From the cell containing the given text, extract its center point as [x, y] coordinate. 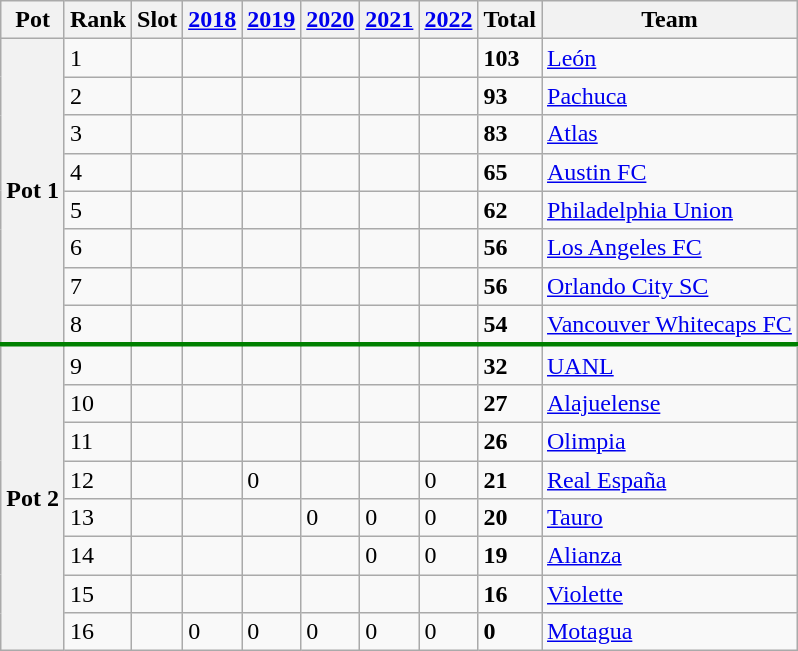
Slot [158, 20]
20 [510, 518]
65 [510, 172]
8 [98, 325]
21 [510, 479]
1 [98, 58]
UANL [670, 365]
54 [510, 325]
62 [510, 210]
Tauro [670, 518]
6 [98, 248]
9 [98, 365]
103 [510, 58]
12 [98, 479]
Motagua [670, 632]
32 [510, 365]
83 [510, 134]
Pot 1 [33, 192]
Pachuca [670, 96]
Pot 2 [33, 498]
26 [510, 441]
2018 [212, 20]
19 [510, 556]
13 [98, 518]
León [670, 58]
Rank [98, 20]
Olimpia [670, 441]
2022 [448, 20]
4 [98, 172]
2019 [272, 20]
93 [510, 96]
2020 [330, 20]
10 [98, 403]
11 [98, 441]
Real España [670, 479]
Violette [670, 594]
Vancouver Whitecaps FC [670, 325]
14 [98, 556]
Alianza [670, 556]
7 [98, 286]
2 [98, 96]
Philadelphia Union [670, 210]
Austin FC [670, 172]
Total [510, 20]
Pot [33, 20]
Los Angeles FC [670, 248]
3 [98, 134]
Orlando City SC [670, 286]
15 [98, 594]
Alajuelense [670, 403]
Team [670, 20]
Atlas [670, 134]
5 [98, 210]
27 [510, 403]
2021 [390, 20]
